Detect which cell encompasses the target text, then output its (x, y) center coordinate. 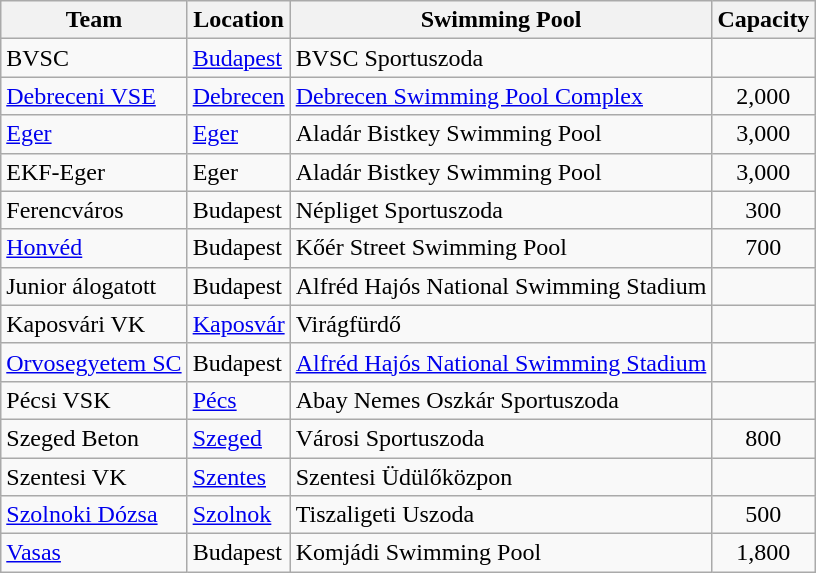
1,800 (764, 553)
Tiszaligeti Uszoda (501, 515)
BVSC Sportuszoda (501, 58)
Junior álogatott (94, 286)
Kőér Street Swimming Pool (501, 248)
Debrecen Swimming Pool Complex (501, 96)
Szeged (238, 438)
Team (94, 20)
Szentes (238, 477)
Honvéd (94, 248)
Ferencváros (94, 210)
Szentesi Üdülőközpon (501, 477)
Abay Nemes Oszkár Sportuszoda (501, 400)
Szentesi VK (94, 477)
Kaposvár (238, 324)
EKF-Eger (94, 172)
Komjádi Swimming Pool (501, 553)
800 (764, 438)
700 (764, 248)
Szolnok (238, 515)
Pécs (238, 400)
Virágfürdő (501, 324)
Pécsi VSK (94, 400)
Vasas (94, 553)
Kaposvári VK (94, 324)
Szeged Beton (94, 438)
Városi Sportuszoda (501, 438)
Népliget Sportuszoda (501, 210)
500 (764, 515)
Debrecen (238, 96)
300 (764, 210)
Debreceni VSE (94, 96)
Capacity (764, 20)
Orvosegyetem SC (94, 362)
Location (238, 20)
Swimming Pool (501, 20)
BVSC (94, 58)
2,000 (764, 96)
Szolnoki Dózsa (94, 515)
